Detect which cell encompasses the target text, then output its (X, Y) center coordinate. 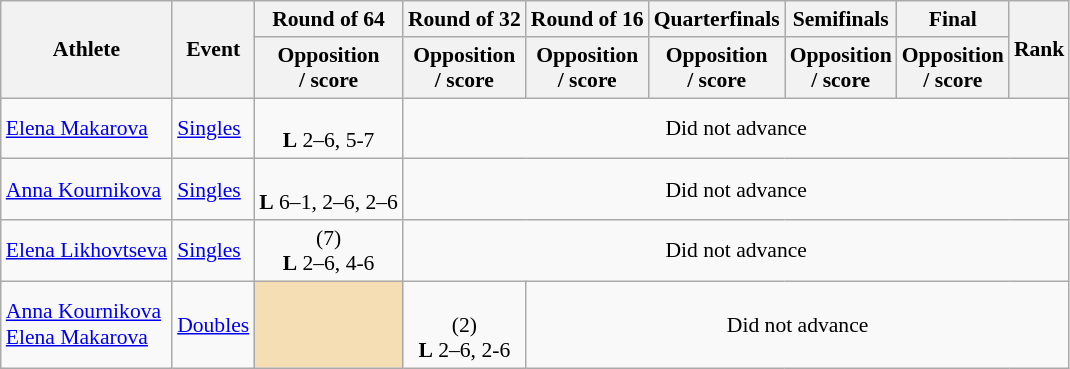
Round of 64 (328, 19)
(2)L 2–6, 2-6 (464, 324)
Quarterfinals (717, 19)
Semifinals (841, 19)
Round of 16 (588, 19)
Event (213, 50)
Rank (1040, 50)
Final (953, 19)
Round of 32 (464, 19)
Elena Makarova (86, 128)
(7)L 2–6, 4-6 (328, 250)
Doubles (213, 324)
Athlete (86, 50)
L 6–1, 2–6, 2–6 (328, 190)
Elena Likhovtseva (86, 250)
Anna Kournikova (86, 190)
Anna KournikovaElena Makarova (86, 324)
L 2–6, 5-7 (328, 128)
